From the cell containing the given text, extract its center point as (X, Y) coordinate. 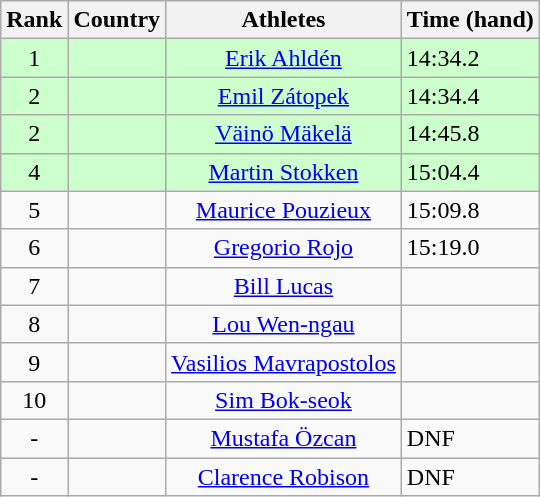
Erik Ahldén (284, 58)
6 (34, 248)
Emil Zátopek (284, 96)
4 (34, 172)
Country (117, 20)
Maurice Pouzieux (284, 210)
8 (34, 324)
14:45.8 (470, 134)
5 (34, 210)
Lou Wen-ngau (284, 324)
Bill Lucas (284, 286)
Time (hand) (470, 20)
Martin Stokken (284, 172)
15:04.4 (470, 172)
Rank (34, 20)
14:34.4 (470, 96)
Väinö Mäkelä (284, 134)
9 (34, 362)
15:19.0 (470, 248)
10 (34, 400)
Vasilios Mavrapostolos (284, 362)
Clarence Robison (284, 477)
15:09.8 (470, 210)
Sim Bok-seok (284, 400)
Mustafa Özcan (284, 438)
Athletes (284, 20)
1 (34, 58)
14:34.2 (470, 58)
7 (34, 286)
Gregorio Rojo (284, 248)
